Pinpoint the cell where the given text exists, returning its [x, y] midpoint coordinate. 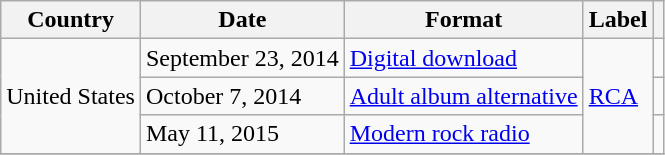
May 11, 2015 [242, 134]
September 23, 2014 [242, 58]
Modern rock radio [464, 134]
RCA [618, 96]
United States [71, 96]
Country [71, 20]
Date [242, 20]
Digital download [464, 58]
Format [464, 20]
Adult album alternative [464, 96]
October 7, 2014 [242, 96]
Label [618, 20]
